Detect which cell encompasses the target text, then output its [x, y] center coordinate. 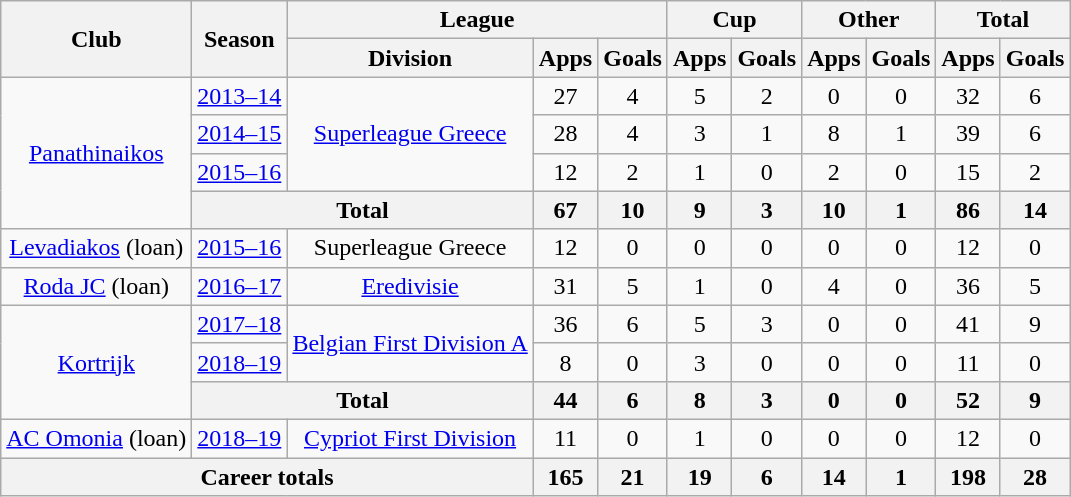
19 [699, 477]
Career totals [268, 477]
41 [968, 324]
86 [968, 210]
Cup [734, 20]
15 [968, 172]
Levadiakos (loan) [96, 248]
Cypriot First Division [410, 438]
27 [565, 96]
Other [869, 20]
31 [565, 286]
Belgian First Division A [410, 343]
Panathinaikos [96, 153]
32 [968, 96]
198 [968, 477]
League [478, 20]
Season [240, 39]
52 [968, 400]
Division [410, 58]
165 [565, 477]
39 [968, 134]
2014–15 [240, 134]
67 [565, 210]
Club [96, 39]
44 [565, 400]
2016–17 [240, 286]
Kortrijk [96, 362]
2017–18 [240, 324]
AC Omonia (loan) [96, 438]
Roda JC (loan) [96, 286]
2013–14 [240, 96]
21 [633, 477]
Eredivisie [410, 286]
